Search for the cell housing the specified text and yield its [X, Y] center coordinate. 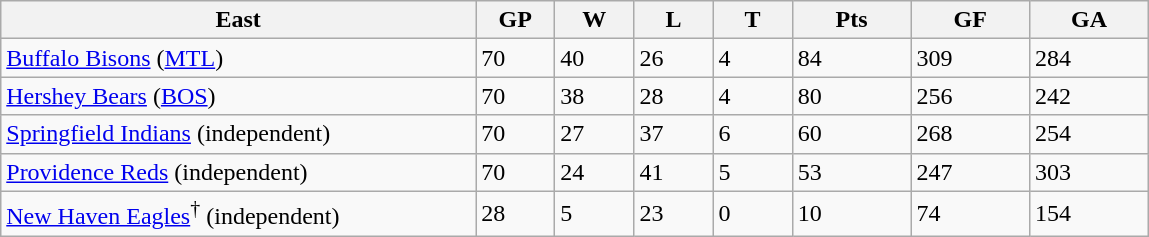
W [594, 20]
Hershey Bears (BOS) [238, 96]
24 [594, 172]
East [238, 20]
40 [594, 58]
New Haven Eagles† (independent) [238, 214]
254 [1090, 134]
242 [1090, 96]
Pts [852, 20]
41 [674, 172]
268 [970, 134]
60 [852, 134]
23 [674, 214]
84 [852, 58]
GF [970, 20]
80 [852, 96]
38 [594, 96]
284 [1090, 58]
6 [752, 134]
10 [852, 214]
Buffalo Bisons (MTL) [238, 58]
37 [674, 134]
L [674, 20]
53 [852, 172]
Springfield Indians (independent) [238, 134]
247 [970, 172]
303 [1090, 172]
T [752, 20]
74 [970, 214]
GP [516, 20]
309 [970, 58]
0 [752, 214]
26 [674, 58]
154 [1090, 214]
GA [1090, 20]
Providence Reds (independent) [238, 172]
256 [970, 96]
27 [594, 134]
